Return the (x, y) coordinate for the center point of the cell that contains the specified text.  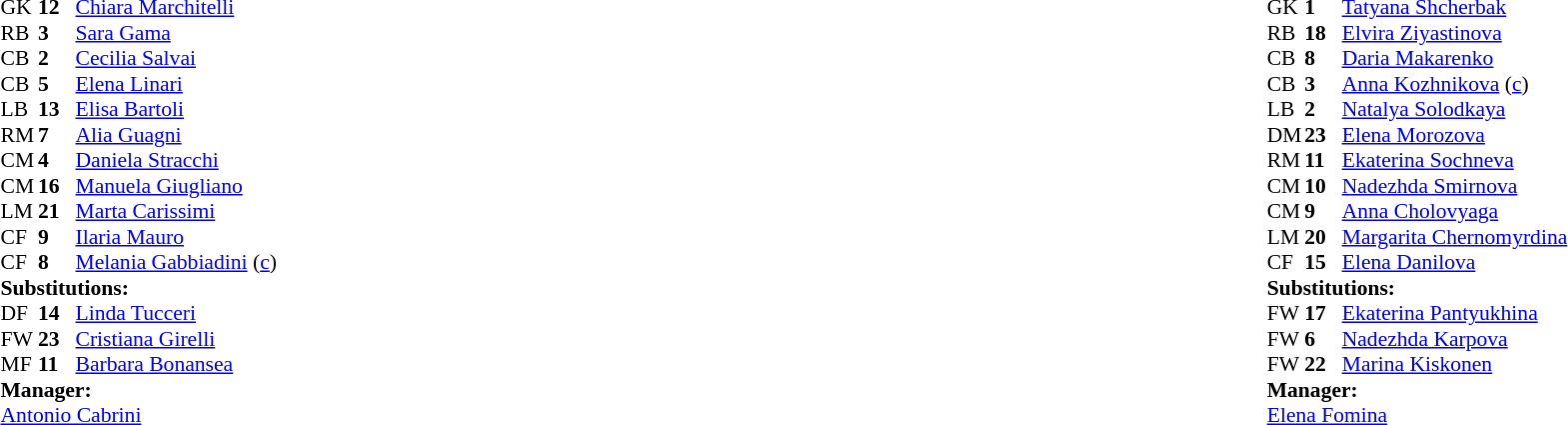
Ekaterina Pantyukhina (1455, 313)
4 (57, 161)
Natalya Solodkaya (1455, 109)
Anna Kozhnikova (c) (1455, 84)
13 (57, 109)
22 (1323, 365)
Nadezhda Smirnova (1455, 186)
Ekaterina Sochneva (1455, 161)
10 (1323, 186)
Marina Kiskonen (1455, 365)
7 (57, 135)
16 (57, 186)
DF (19, 313)
18 (1323, 33)
6 (1323, 339)
21 (57, 211)
Daria Makarenko (1455, 59)
Margarita Chernomyrdina (1455, 237)
Elena Linari (176, 84)
20 (1323, 237)
Cecilia Salvai (176, 59)
Elisa Bartoli (176, 109)
Barbara Bonansea (176, 365)
Anna Cholovyaga (1455, 211)
Manuela Giugliano (176, 186)
Ilaria Mauro (176, 237)
Nadezhda Karpova (1455, 339)
Linda Tucceri (176, 313)
5 (57, 84)
DM (1286, 135)
Sara Gama (176, 33)
Alia Guagni (176, 135)
Marta Carissimi (176, 211)
MF (19, 365)
17 (1323, 313)
15 (1323, 263)
14 (57, 313)
Elena Morozova (1455, 135)
Cristiana Girelli (176, 339)
Elena Danilova (1455, 263)
Melania Gabbiadini (c) (176, 263)
Daniela Stracchi (176, 161)
Elvira Ziyastinova (1455, 33)
